Find where the given text appears and provide that cell's center as (X, Y) coordinate. 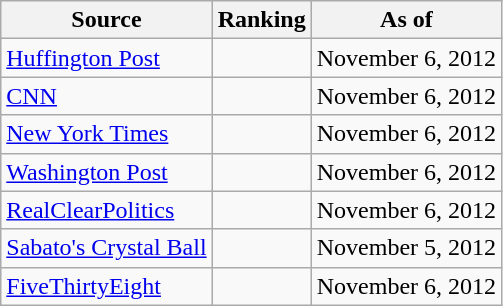
Huffington Post (106, 58)
Sabato's Crystal Ball (106, 248)
New York Times (106, 134)
CNN (106, 96)
November 5, 2012 (406, 248)
FiveThirtyEight (106, 286)
As of (406, 20)
Ranking (262, 20)
RealClearPolitics (106, 210)
Source (106, 20)
Washington Post (106, 172)
